Scan for the cell matching the given text and deliver its [X, Y] coordinate at center. 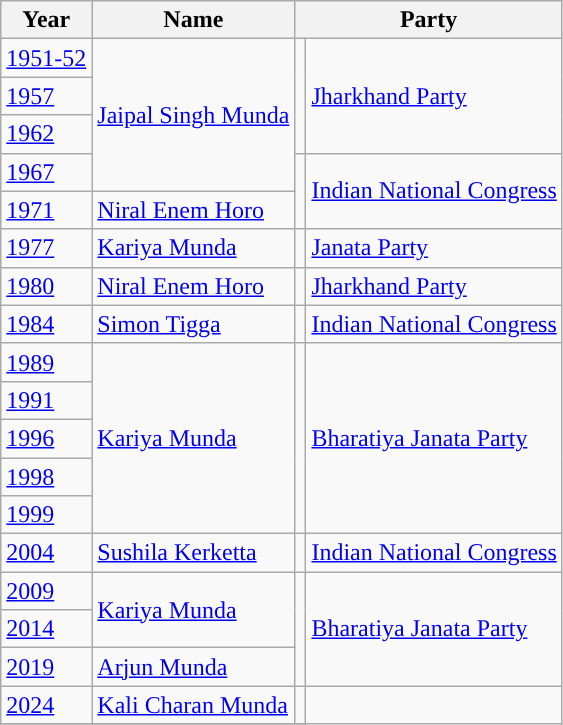
Arjun Munda [194, 667]
2004 [46, 553]
2014 [46, 629]
1967 [46, 172]
2019 [46, 667]
1951-52 [46, 58]
1999 [46, 515]
1989 [46, 362]
1971 [46, 210]
2009 [46, 591]
Jaipal Singh Munda [194, 115]
Party [428, 20]
Simon Tigga [194, 324]
1977 [46, 248]
Name [194, 20]
1962 [46, 134]
2024 [46, 705]
Year [46, 20]
Sushila Kerketta [194, 553]
Janata Party [434, 248]
1980 [46, 286]
1984 [46, 324]
Kali Charan Munda [194, 705]
1996 [46, 438]
1991 [46, 400]
1998 [46, 477]
1957 [46, 96]
